Return the (x, y) coordinate for the center point of the cell that contains the specified text.  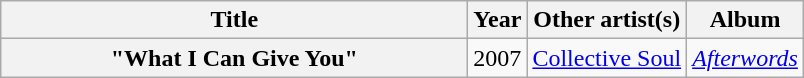
Collective Soul (607, 58)
Title (234, 20)
Other artist(s) (607, 20)
2007 (498, 58)
Year (498, 20)
Afterwords (746, 58)
Album (746, 20)
"What I Can Give You" (234, 58)
